Locate the cell with the specified text and output its (x, y) center coordinate. 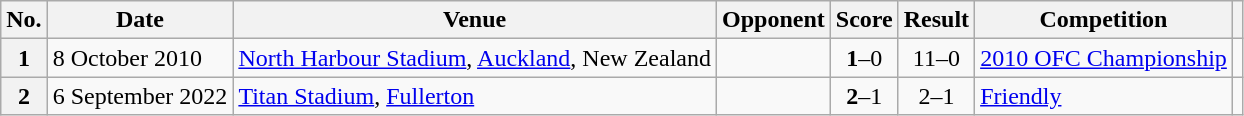
2010 OFC Championship (1104, 58)
Date (140, 20)
Friendly (1104, 96)
Result (936, 20)
Score (864, 20)
Titan Stadium, Fullerton (475, 96)
1–0 (864, 58)
Competition (1104, 20)
11–0 (936, 58)
Opponent (773, 20)
Venue (475, 20)
2 (24, 96)
North Harbour Stadium, Auckland, New Zealand (475, 58)
6 September 2022 (140, 96)
1 (24, 58)
8 October 2010 (140, 58)
No. (24, 20)
